Output the [x, y] coordinate of the center of the cell containing the given text.  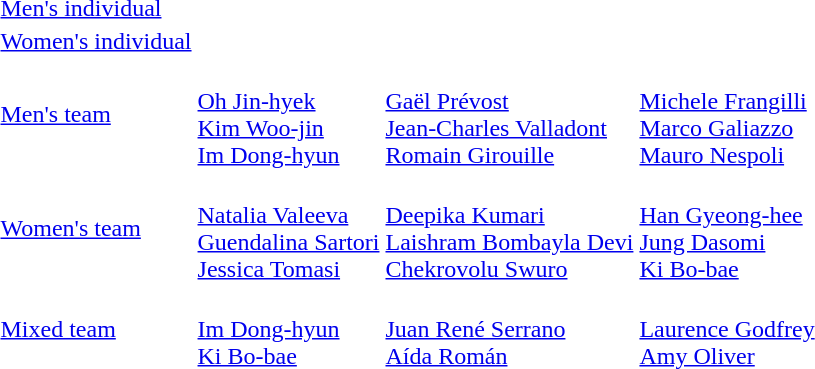
Gaël Prévost Jean-Charles Valladont Romain Girouille [510, 114]
Oh Jin-hyek Kim Woo-jin Im Dong-hyun [288, 114]
Natalia Valeeva Guendalina Sartori Jessica Tomasi [288, 228]
Deepika Kumari Laishram Bombayla Devi Chekrovolu Swuro [510, 228]
